Search for the cell housing the specified text and yield its [x, y] center coordinate. 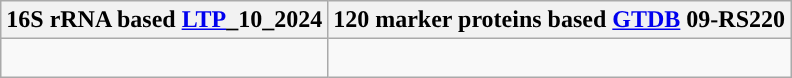
16S rRNA based LTP_10_2024 [164, 20]
120 marker proteins based GTDB 09-RS220 [560, 20]
